Output the (x, y) coordinate of the center of the cell containing the given text.  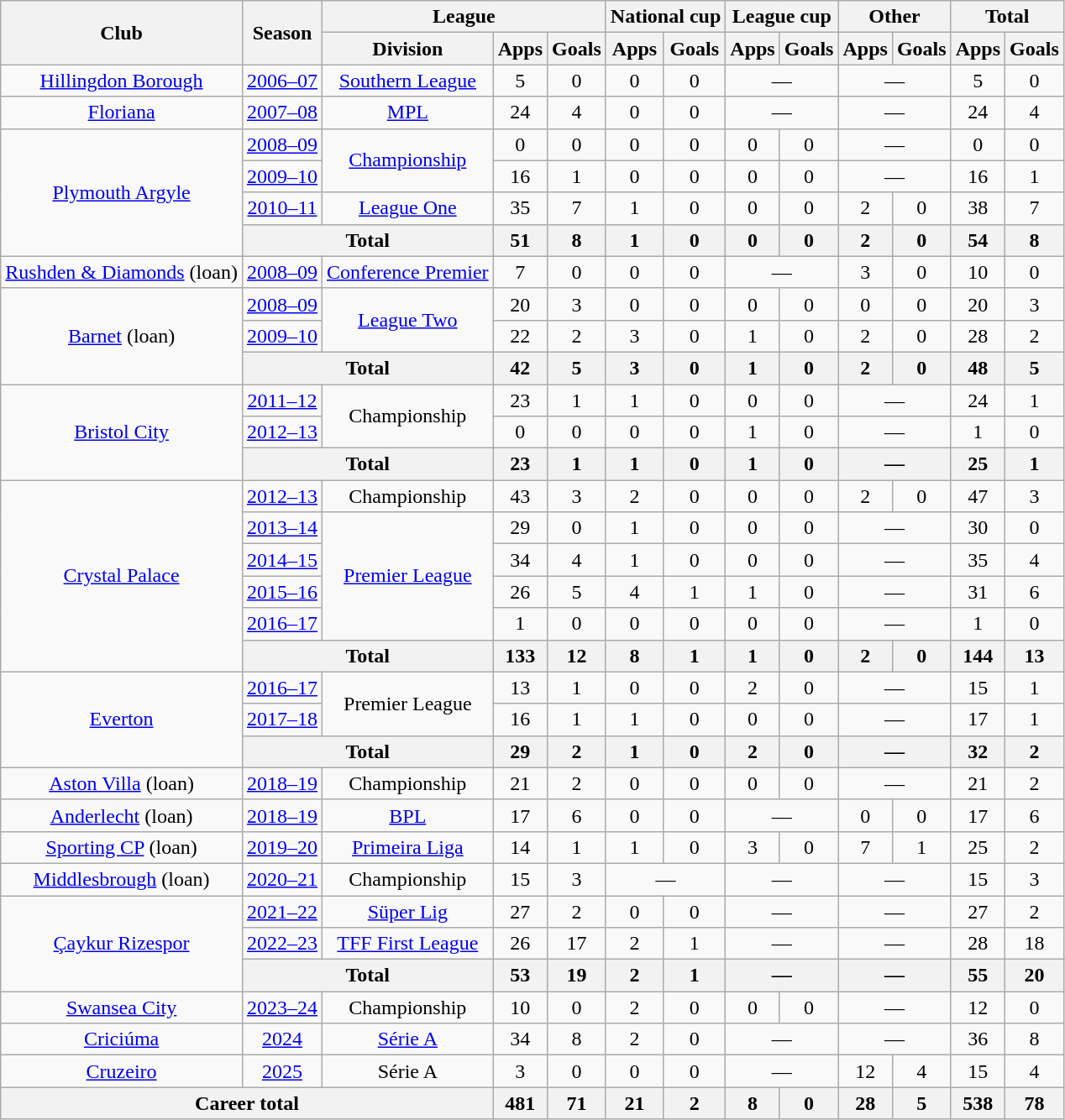
2015–16 (282, 592)
55 (978, 976)
538 (978, 1103)
Career total (247, 1103)
League (464, 17)
Club (122, 33)
Division (408, 49)
53 (520, 976)
2013–14 (282, 528)
47 (978, 496)
144 (978, 656)
2021–22 (282, 911)
Anderlecht (loan) (122, 815)
2011–12 (282, 400)
Floriana (122, 113)
Southern League (408, 81)
Season (282, 33)
2010–11 (282, 208)
2006–07 (282, 81)
54 (978, 240)
2007–08 (282, 113)
71 (577, 1103)
Everton (122, 720)
2019–20 (282, 847)
18 (1035, 944)
48 (978, 368)
2014–15 (282, 560)
38 (978, 208)
2023–24 (282, 1007)
Conference Premier (408, 272)
30 (978, 528)
Plymouth Argyle (122, 192)
Sporting CP (loan) (122, 847)
BPL (408, 815)
2024 (282, 1039)
Middlesbrough (loan) (122, 879)
Süper Lig (408, 911)
Rushden & Diamonds (loan) (122, 272)
36 (978, 1039)
Bristol City (122, 432)
2017–18 (282, 720)
League cup (782, 17)
MPL (408, 113)
Primeira Liga (408, 847)
League One (408, 208)
TFF First League (408, 944)
Cruzeiro (122, 1071)
2025 (282, 1071)
78 (1035, 1103)
32 (978, 751)
Swansea City (122, 1007)
133 (520, 656)
Hillingdon Borough (122, 81)
Criciúma (122, 1039)
Barnet (loan) (122, 336)
19 (577, 976)
League Two (408, 320)
43 (520, 496)
42 (520, 368)
31 (978, 592)
51 (520, 240)
National cup (665, 17)
481 (520, 1103)
Other (894, 17)
22 (520, 336)
Çaykur Rizespor (122, 943)
14 (520, 847)
Aston Villa (loan) (122, 783)
Crystal Palace (122, 576)
2020–21 (282, 879)
2022–23 (282, 944)
